Scan for the cell matching the given text and deliver its [X, Y] coordinate at center. 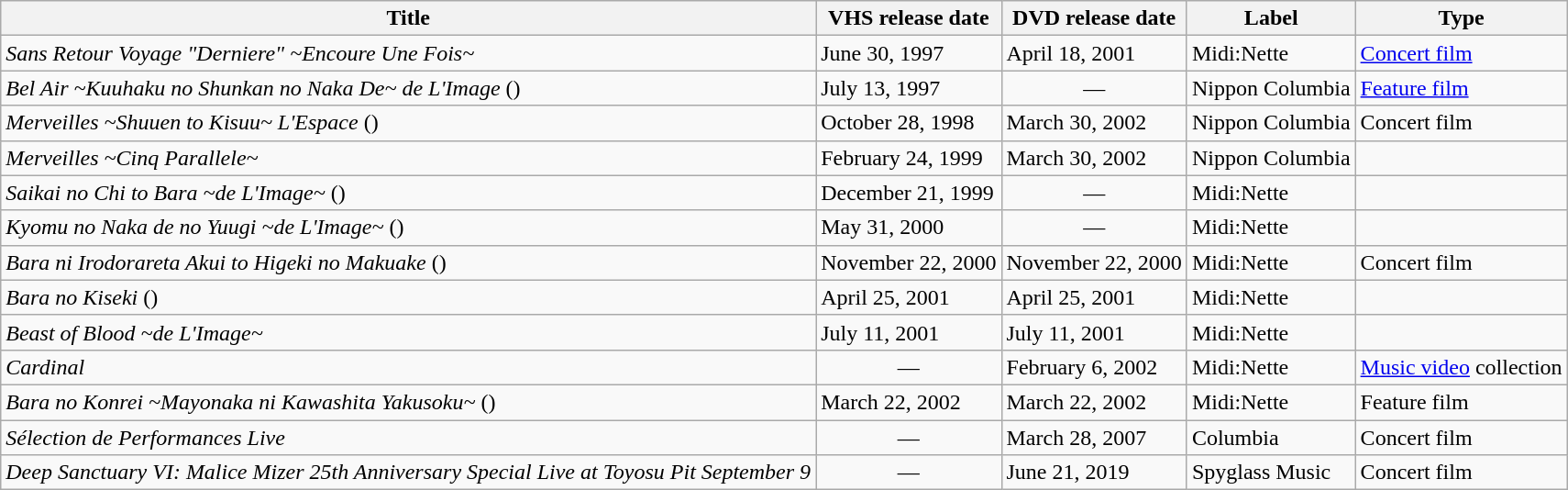
Cardinal [409, 367]
June 30, 1997 [909, 53]
Bara ni Irodorareta Akui to Higeki no Makuake () [409, 262]
Sélection de Performances Live [409, 438]
Spyglass Music [1271, 473]
VHS release date [909, 18]
Type [1462, 18]
Deep Sanctuary VI: Malice Mizer 25th Anniversary Special Live at Toyosu Pit September 9 [409, 473]
April 18, 2001 [1094, 53]
December 21, 1999 [909, 193]
Bel Air ~Kuuhaku no Shunkan no Naka De~ de L'Image () [409, 88]
Kyomu no Naka de no Yuugi ~de L'Image~ () [409, 228]
Music video collection [1462, 367]
Bara no Kiseki () [409, 297]
March 28, 2007 [1094, 438]
Saikai no Chi to Bara ~de L'Image~ () [409, 193]
DVD release date [1094, 18]
October 28, 1998 [909, 123]
July 13, 1997 [909, 88]
Title [409, 18]
Merveilles ~Cinq Parallele~ [409, 158]
Sans Retour Voyage "Derniere" ~Encoure Une Fois~ [409, 53]
May 31, 2000 [909, 228]
February 24, 1999 [909, 158]
Bara no Konrei ~Mayonaka ni Kawashita Yakusoku~ () [409, 402]
Label [1271, 18]
Columbia [1271, 438]
Merveilles ~Shuuen to Kisuu~ L'Espace () [409, 123]
June 21, 2019 [1094, 473]
February 6, 2002 [1094, 367]
Beast of Blood ~de L'Image~ [409, 332]
